For the text-containing cell, return its midpoint in (x, y) coordinate format. 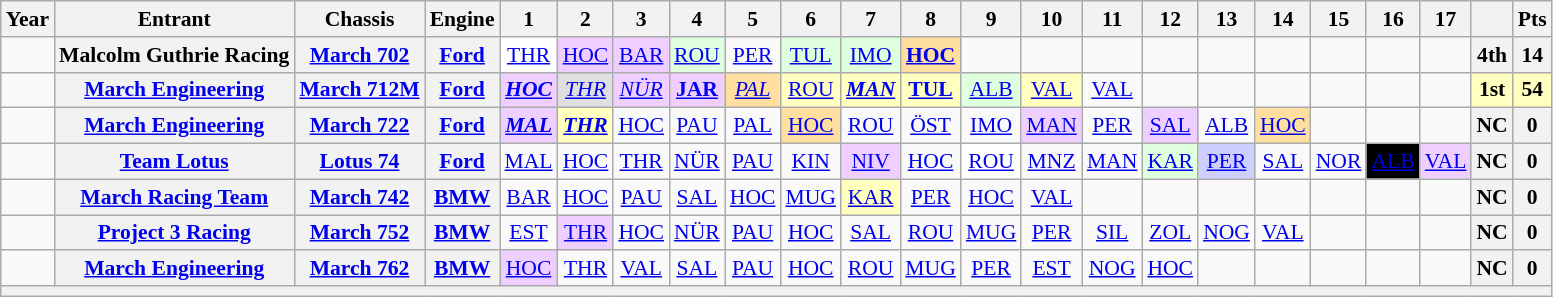
March 702 (359, 55)
9 (992, 19)
4th (1492, 55)
March 762 (359, 269)
Malcolm Guthrie Racing (174, 55)
ZOL (1170, 233)
4 (697, 19)
ÖST (930, 126)
Entrant (174, 19)
March 742 (359, 197)
1 (529, 19)
7 (870, 19)
13 (1226, 19)
March 752 (359, 233)
16 (1392, 19)
JAR (697, 90)
March 712M (359, 90)
11 (1112, 19)
Lotus 74 (359, 162)
Year (28, 19)
Engine (462, 19)
6 (810, 19)
8 (930, 19)
12 (1170, 19)
17 (1446, 19)
Project 3 Racing (174, 233)
Team Lotus (174, 162)
15 (1339, 19)
March Racing Team (174, 197)
NOR (1339, 162)
3 (641, 19)
Pts (1532, 19)
March 722 (359, 126)
Chassis (359, 19)
1st (1492, 90)
KIN (810, 162)
2 (586, 19)
10 (1052, 19)
SIL (1112, 233)
MNZ (1052, 162)
54 (1532, 90)
5 (753, 19)
NIV (870, 162)
